Return the [x, y] coordinate for the center point of the cell that contains the specified text.  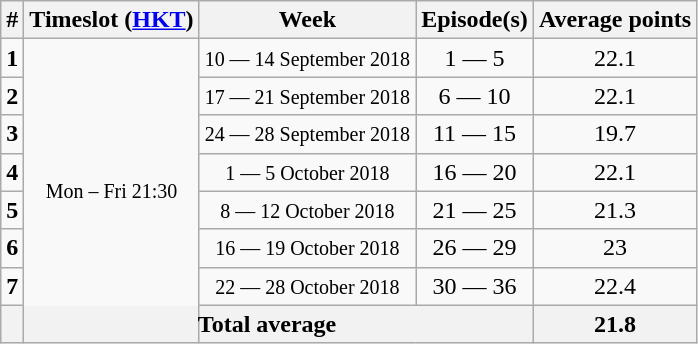
6 — 10 [475, 96]
22.4 [614, 286]
1 — 5 October 2018 [308, 172]
Average points [614, 20]
21.3 [614, 210]
26 — 29 [475, 248]
17 — 21 September 2018 [308, 96]
16 — 20 [475, 172]
3 [12, 134]
Total average [268, 324]
7 [12, 286]
2 [12, 96]
23 [614, 248]
4 [12, 172]
Episode(s) [475, 20]
24 — 28 September 2018 [308, 134]
Mon – Fri 21:30 [112, 191]
1 — 5 [475, 58]
16 — 19 October 2018 [308, 248]
Week [308, 20]
21.8 [614, 324]
Timeslot (HKT) [112, 20]
22 — 28 October 2018 [308, 286]
11 — 15 [475, 134]
6 [12, 248]
21 — 25 [475, 210]
10 — 14 September 2018 [308, 58]
30 — 36 [475, 286]
1 [12, 58]
5 [12, 210]
19.7 [614, 134]
8 — 12 October 2018 [308, 210]
# [12, 20]
